Scan for the cell matching the given text and deliver its [X, Y] coordinate at center. 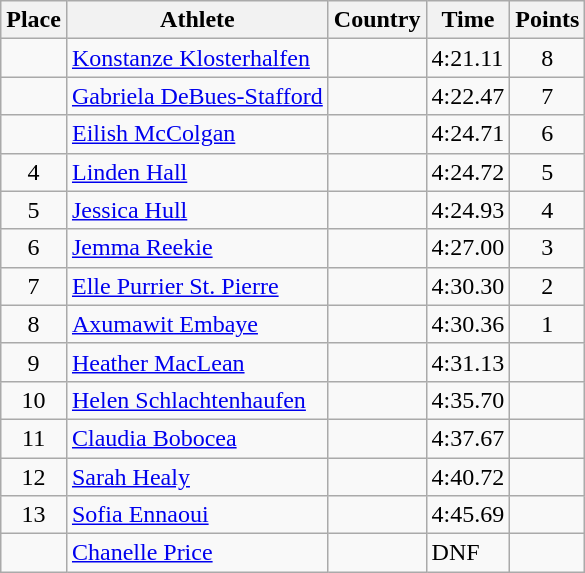
Axumawit Embaye [197, 324]
2 [548, 286]
10 [34, 400]
Eilish McColgan [197, 134]
4:21.11 [468, 58]
Elle Purrier St. Pierre [197, 286]
4:37.67 [468, 438]
4:24.72 [468, 172]
4:30.30 [468, 286]
4:24.93 [468, 210]
12 [34, 477]
Claudia Bobocea [197, 438]
9 [34, 362]
Jemma Reekie [197, 248]
4:31.13 [468, 362]
Heather MacLean [197, 362]
4:45.69 [468, 515]
4:24.71 [468, 134]
Time [468, 20]
1 [548, 324]
Country [377, 20]
DNF [468, 553]
Gabriela DeBues-Stafford [197, 96]
4:40.72 [468, 477]
Jessica Hull [197, 210]
Athlete [197, 20]
Place [34, 20]
Points [548, 20]
Sarah Healy [197, 477]
Helen Schlachtenhaufen [197, 400]
4:22.47 [468, 96]
13 [34, 515]
Chanelle Price [197, 553]
11 [34, 438]
Konstanze Klosterhalfen [197, 58]
Sofia Ennaoui [197, 515]
4:30.36 [468, 324]
Linden Hall [197, 172]
4:27.00 [468, 248]
4:35.70 [468, 400]
3 [548, 248]
